Capture the cell that displays the provided text and extract its [x, y] central coordinate. 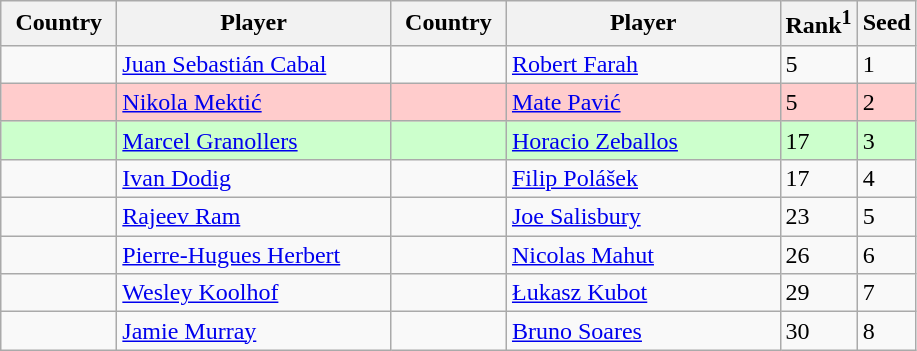
Marcel Granollers [254, 140]
Bruno Soares [643, 331]
7 [886, 293]
6 [886, 255]
30 [818, 331]
2 [886, 102]
Rajeev Ram [254, 217]
Rank1 [818, 24]
Mate Pavić [643, 102]
Joe Salisbury [643, 217]
Łukasz Kubot [643, 293]
Nikola Mektić [254, 102]
Nicolas Mahut [643, 255]
Pierre-Hugues Herbert [254, 255]
Robert Farah [643, 64]
Wesley Koolhof [254, 293]
4 [886, 178]
3 [886, 140]
Seed [886, 24]
29 [818, 293]
Ivan Dodig [254, 178]
Horacio Zeballos [643, 140]
1 [886, 64]
Filip Polášek [643, 178]
Jamie Murray [254, 331]
8 [886, 331]
26 [818, 255]
Juan Sebastián Cabal [254, 64]
23 [818, 217]
